Search for the cell housing the specified text and yield its [x, y] center coordinate. 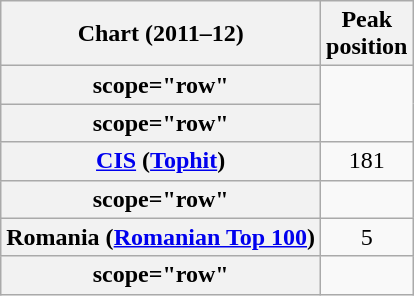
Romania (Romanian Top 100) [161, 237]
181 [367, 161]
5 [367, 237]
CIS (Tophit) [161, 161]
Chart (2011–12) [161, 34]
Peakposition [367, 34]
